Return [x, y] of the center of cell containing provided text 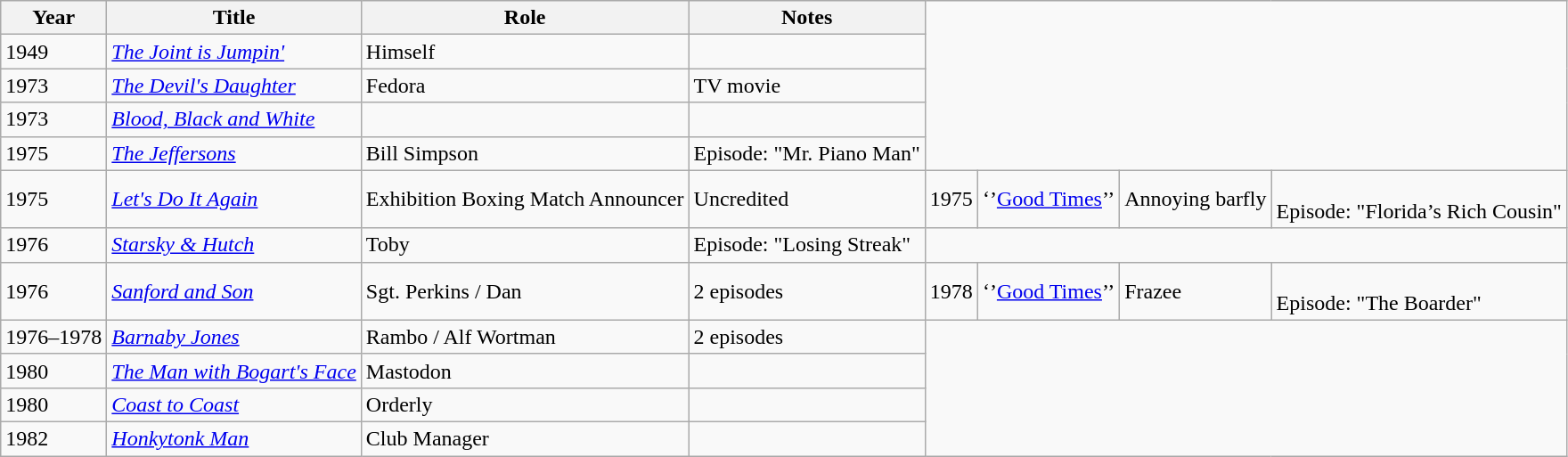
Starsky & Hutch [234, 245]
Episode: "The Boarder" [1418, 290]
Toby [525, 245]
Let's Do It Again [234, 200]
Coast to Coast [234, 404]
Mastodon [525, 371]
The Man with Bogart's Face [234, 371]
The Joint is Jumpin' [234, 52]
The Devil's Daughter [234, 86]
TV movie [807, 86]
Uncredited [807, 200]
Sanford and Son [234, 290]
Annoying barfly [1196, 200]
Exhibition Boxing Match Announcer [525, 200]
Himself [525, 52]
Bill Simpson [525, 153]
Orderly [525, 404]
Club Manager [525, 438]
Honkytonk Man [234, 438]
Title [234, 18]
1982 [53, 438]
Episode: "Mr. Piano Man" [807, 153]
Episode: "Losing Streak" [807, 245]
Blood, Black and White [234, 119]
Notes [807, 18]
1978 [951, 290]
1976–1978 [53, 337]
Barnaby Jones [234, 337]
Fedora [525, 86]
1949 [53, 52]
The Jeffersons [234, 153]
Frazee [1196, 290]
Rambo / Alf Wortman [525, 337]
Year [53, 18]
Sgt. Perkins / Dan [525, 290]
Episode: "Florida’s Rich Cousin" [1418, 200]
Role [525, 18]
